Output the [X, Y] coordinate of the center of the cell containing the given text.  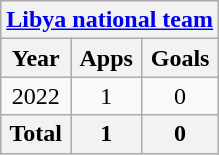
2022 [36, 96]
Year [36, 58]
Apps [106, 58]
Libya national team [110, 20]
Goals [180, 58]
Total [36, 134]
